Return the (X, Y) coordinate for the center point of the cell that contains the specified text.  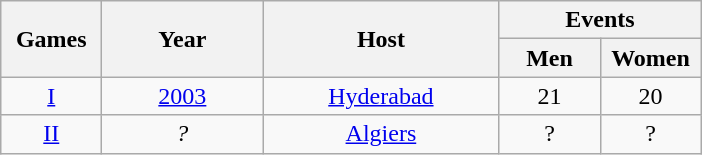
II (52, 134)
Women (650, 58)
20 (650, 96)
I (52, 96)
Games (52, 39)
Hyderabad (381, 96)
Algiers (381, 134)
Events (600, 20)
21 (550, 96)
Host (381, 39)
Year (182, 39)
Men (550, 58)
2003 (182, 96)
